Provide the [x, y] coordinate of the cell's center where the given text is located.  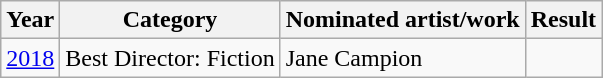
Category [170, 20]
2018 [30, 58]
Jane Campion [402, 58]
Year [30, 20]
Best Director: Fiction [170, 58]
Result [563, 20]
Nominated artist/work [402, 20]
